From the cell containing the given text, extract its center point as [X, Y] coordinate. 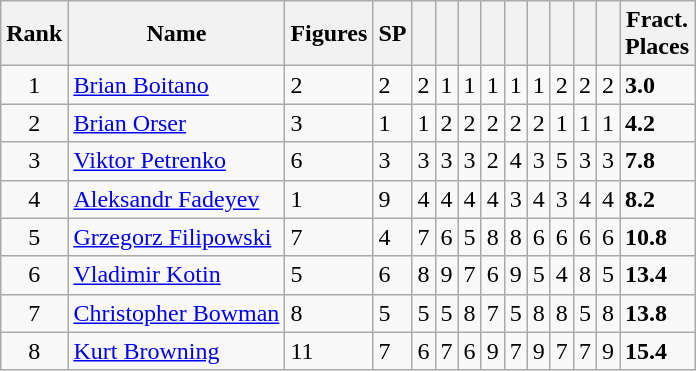
7.8 [658, 161]
3.0 [658, 85]
Christopher Bowman [176, 313]
Brian Boitano [176, 85]
Aleksandr Fadeyev [176, 199]
Brian Orser [176, 123]
Fract. Places [658, 34]
Viktor Petrenko [176, 161]
11 [329, 351]
4.2 [658, 123]
Grzegorz Filipowski [176, 237]
Name [176, 34]
8.2 [658, 199]
Rank [34, 34]
SP [392, 34]
10.8 [658, 237]
13.8 [658, 313]
15.4 [658, 351]
13.4 [658, 275]
Vladimir Kotin [176, 275]
Figures [329, 34]
Kurt Browning [176, 351]
